Identify which cell holds the provided text, then report its [X, Y] central coordinate. 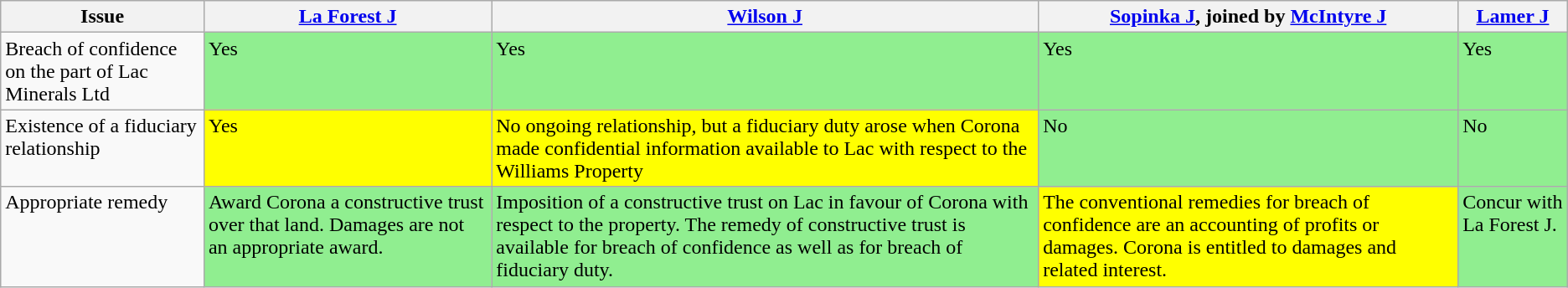
Breach of confidence on the part of Lac Minerals Ltd [102, 71]
Award Corona a constructive trust over that land. Damages are not an appropriate award. [347, 236]
Existence of a fiduciary relationship [102, 148]
La Forest J [347, 17]
Concur with La Forest J. [1513, 236]
Lamer J [1513, 17]
No ongoing relationship, but a fiduciary duty arose when Corona made confidential information available to Lac with respect to the Williams Property [766, 148]
Issue [102, 17]
Appropriate remedy [102, 236]
The conventional remedies for breach of confidence are an accounting of profits or damages. Corona is entitled to damages and related interest. [1248, 236]
Sopinka J, joined by McIntyre J [1248, 17]
Wilson J [766, 17]
